Provide the (x, y) coordinate of the cell's center where the given text is located.  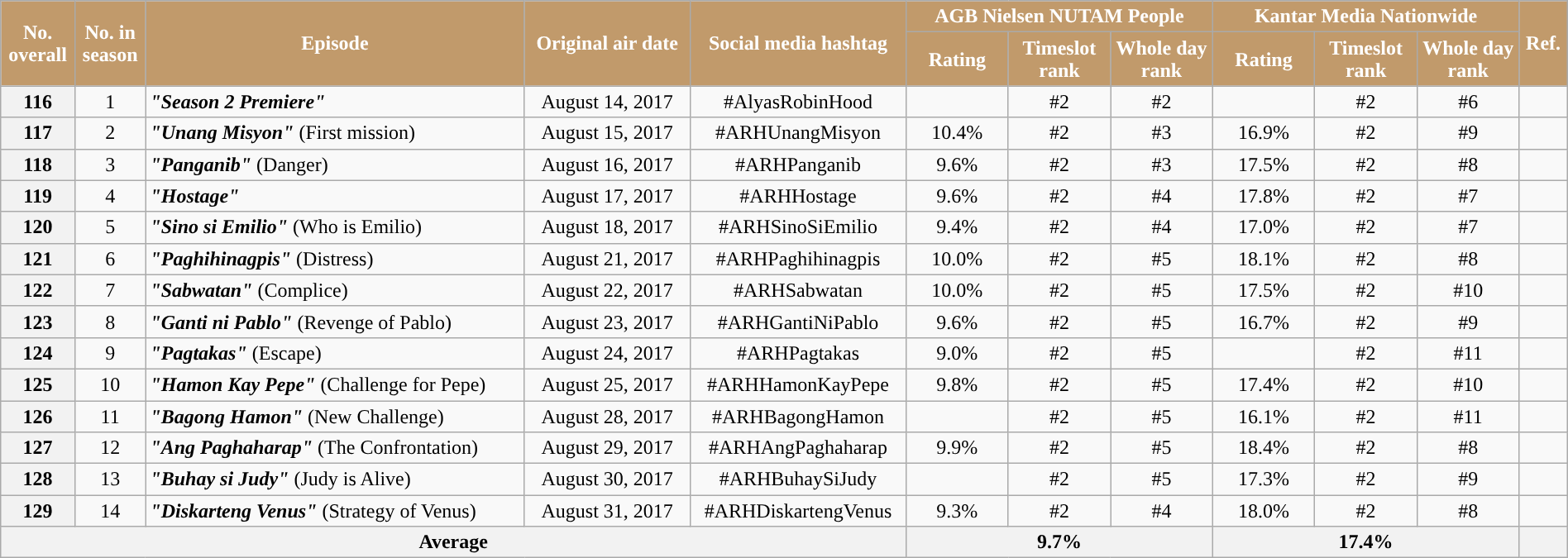
121 (38, 259)
2 (109, 133)
August 22, 2017 (607, 290)
117 (38, 133)
9.8% (958, 384)
"Season 2 Premiere" (335, 102)
129 (38, 511)
16.1% (1264, 416)
6 (109, 259)
12 (109, 448)
14 (109, 511)
17.8% (1264, 196)
124 (38, 353)
128 (38, 479)
7 (109, 290)
16.9% (1264, 133)
August 14, 2017 (607, 102)
#ARHGantiNiPablo (797, 322)
August 30, 2017 (607, 479)
August 23, 2017 (607, 322)
123 (38, 322)
18.1% (1264, 259)
9.7% (1060, 542)
August 15, 2017 (607, 133)
126 (38, 416)
9.9% (958, 448)
#ARHPaghihinagpis (797, 259)
"Ganti ni Pablo" (Revenge of Pablo) (335, 322)
125 (38, 384)
9.3% (958, 511)
"Paghihinagpis" (Distress) (335, 259)
"Unang Misyon" (First mission) (335, 133)
"Ang Paghaharap" (The Confrontation) (335, 448)
"Hamon Kay Pepe" (Challenge for Pepe) (335, 384)
18.0% (1264, 511)
17.0% (1264, 227)
118 (38, 165)
#ARHPagtakas (797, 353)
August 21, 2017 (607, 259)
1 (109, 102)
Average (453, 542)
August 18, 2017 (607, 227)
122 (38, 290)
August 16, 2017 (607, 165)
"Pagtakas" (Escape) (335, 353)
10 (109, 384)
#ARHBagongHamon (797, 416)
127 (38, 448)
#ARHHamonKayPepe (797, 384)
"Diskarteng Venus" (Strategy of Venus) (335, 511)
13 (109, 479)
#AlyasRobinHood (797, 102)
9 (109, 353)
18.4% (1264, 448)
#ARHPanganib (797, 165)
August 25, 2017 (607, 384)
"Bagong Hamon" (New Challenge) (335, 416)
11 (109, 416)
August 29, 2017 (607, 448)
#ARHAngPaghaharap (797, 448)
Kantar Media Nationwide (1366, 17)
5 (109, 227)
AGB Nielsen NUTAM People (1060, 17)
#ARHUnangMisyon (797, 133)
#ARHSabwatan (797, 290)
Social media hashtag (797, 43)
9.4% (958, 227)
10.4% (958, 133)
No.overall (38, 43)
"Panganib" (Danger) (335, 165)
16.7% (1264, 322)
"Hostage" (335, 196)
Original air date (607, 43)
Ref. (1543, 43)
August 31, 2017 (607, 511)
"Sabwatan" (Complice) (335, 290)
4 (109, 196)
#ARHSinoSiEmilio (797, 227)
August 17, 2017 (607, 196)
Episode (335, 43)
119 (38, 196)
#ARHDiskartengVenus (797, 511)
#6 (1468, 102)
120 (38, 227)
No. inseason (109, 43)
"Buhay si Judy" (Judy is Alive) (335, 479)
17.3% (1264, 479)
"Sino si Emilio" (Who is Emilio) (335, 227)
#ARHHostage (797, 196)
#ARHBuhaySiJudy (797, 479)
116 (38, 102)
9.0% (958, 353)
3 (109, 165)
August 24, 2017 (607, 353)
8 (109, 322)
August 28, 2017 (607, 416)
